Provide the [x, y] coordinate of the cell's center where the given text is located.  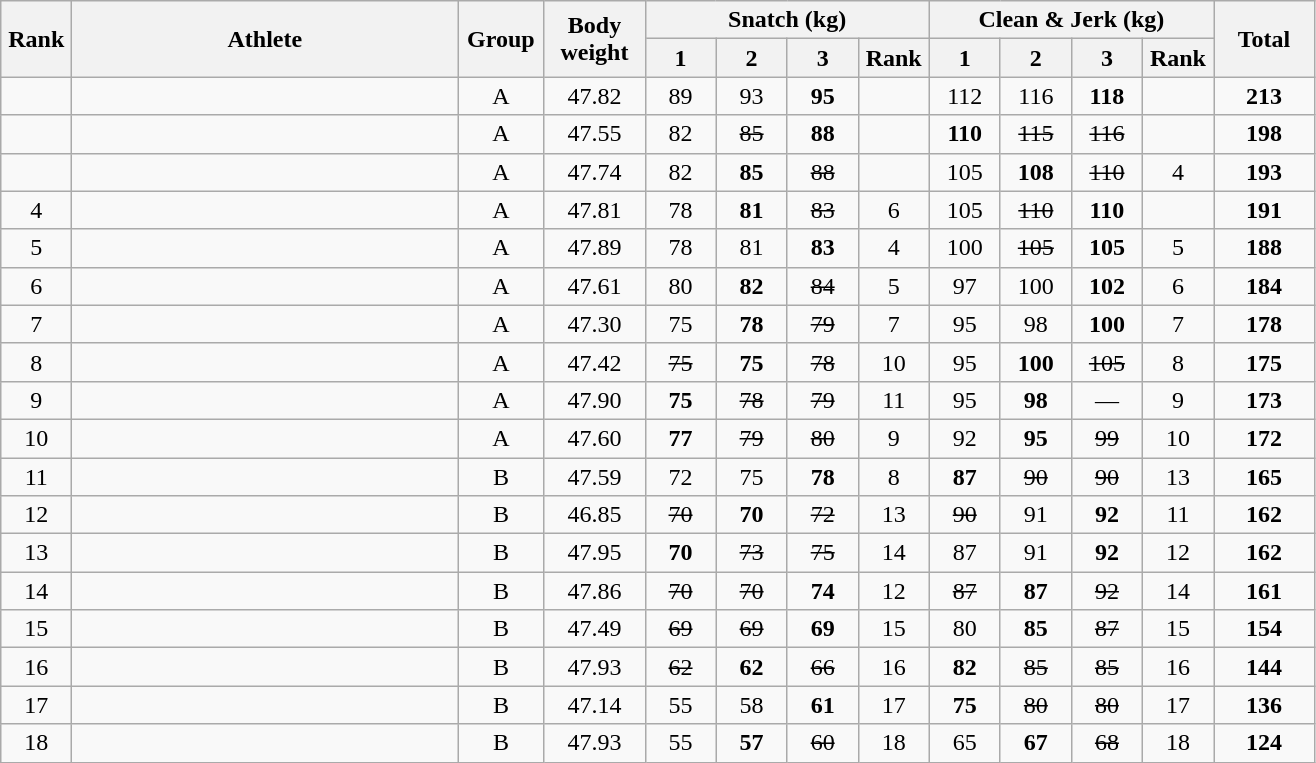
73 [752, 553]
47.81 [594, 210]
112 [964, 96]
184 [1264, 286]
47.60 [594, 438]
47.59 [594, 477]
173 [1264, 400]
Snatch (kg) [787, 20]
198 [1264, 134]
144 [1264, 667]
165 [1264, 477]
Clean & Jerk (kg) [1071, 20]
93 [752, 96]
47.74 [594, 172]
66 [822, 667]
47.14 [594, 705]
47.95 [594, 553]
47.49 [594, 629]
84 [822, 286]
193 [1264, 172]
188 [1264, 248]
Total [1264, 39]
89 [680, 96]
172 [1264, 438]
57 [752, 743]
161 [1264, 591]
47.55 [594, 134]
99 [1106, 438]
124 [1264, 743]
Group [501, 39]
191 [1264, 210]
— [1106, 400]
118 [1106, 96]
47.61 [594, 286]
74 [822, 591]
47.82 [594, 96]
47.89 [594, 248]
108 [1036, 172]
60 [822, 743]
61 [822, 705]
47.90 [594, 400]
154 [1264, 629]
213 [1264, 96]
46.85 [594, 515]
97 [964, 286]
68 [1106, 743]
175 [1264, 362]
77 [680, 438]
47.30 [594, 324]
Body weight [594, 39]
102 [1106, 286]
47.42 [594, 362]
136 [1264, 705]
115 [1036, 134]
67 [1036, 743]
58 [752, 705]
Athlete [265, 39]
178 [1264, 324]
65 [964, 743]
47.86 [594, 591]
